Identify which cell holds the provided text, then report its (X, Y) central coordinate. 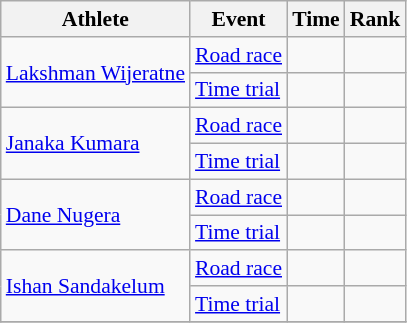
Janaka Kumara (96, 144)
Dane Nugera (96, 214)
Lakshman Wijeratne (96, 72)
Athlete (96, 19)
Ishan Sandakelum (96, 286)
Event (238, 19)
Rank (376, 19)
Time (316, 19)
